Determine the (x, y) coordinate at the center of the cell enclosing the given text.  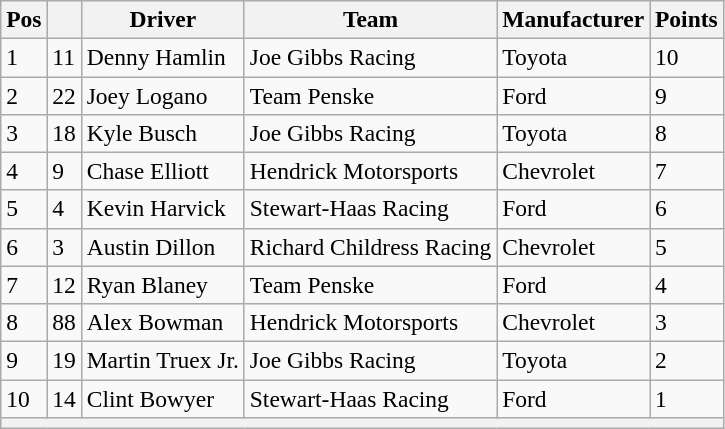
Points (687, 19)
88 (64, 322)
Austin Dillon (162, 247)
Chase Elliott (162, 171)
Pos (24, 19)
Richard Childress Racing (370, 247)
Team (370, 19)
19 (64, 360)
14 (64, 398)
12 (64, 285)
Driver (162, 19)
18 (64, 133)
Joey Logano (162, 95)
22 (64, 95)
Clint Bowyer (162, 398)
Alex Bowman (162, 322)
Kevin Harvick (162, 209)
Denny Hamlin (162, 57)
Manufacturer (574, 19)
11 (64, 57)
Ryan Blaney (162, 285)
Martin Truex Jr. (162, 360)
Kyle Busch (162, 133)
